Return the [X, Y] coordinate for the center point of the cell that contains the specified text.  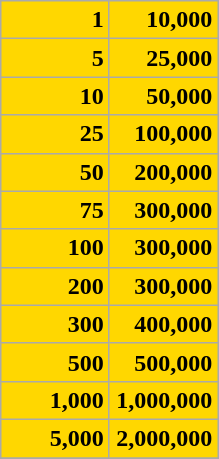
25,000 [164, 58]
50 [56, 172]
200,000 [164, 172]
50,000 [164, 96]
500 [56, 362]
1 [56, 20]
75 [56, 210]
1,000,000 [164, 400]
10,000 [164, 20]
25 [56, 134]
5 [56, 58]
10 [56, 96]
2,000,000 [164, 438]
100 [56, 248]
200 [56, 286]
100,000 [164, 134]
1,000 [56, 400]
500,000 [164, 362]
300 [56, 324]
400,000 [164, 324]
5,000 [56, 438]
